Scan for the cell matching the given text and deliver its (x, y) coordinate at center. 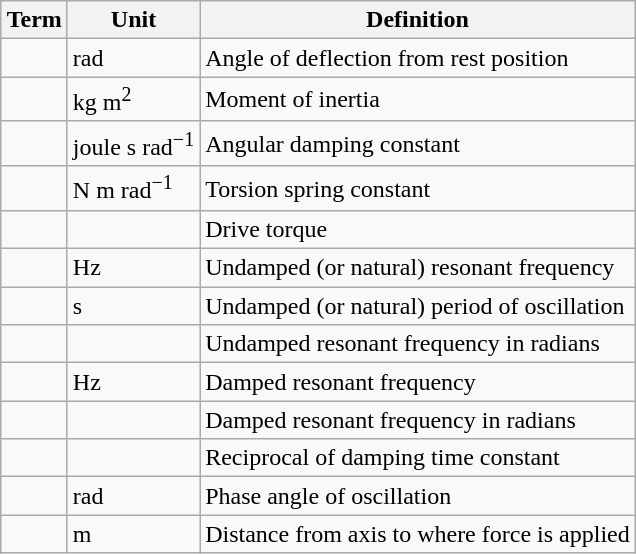
s (133, 306)
Distance from axis to where force is applied (418, 534)
Undamped (or natural) resonant frequency (418, 268)
Damped resonant frequency (418, 382)
Angular damping constant (418, 144)
N m rad−1 (133, 188)
Undamped (or natural) period of oscillation (418, 306)
Angle of deflection from rest position (418, 58)
Damped resonant frequency in radians (418, 420)
Unit (133, 20)
Phase angle of oscillation (418, 496)
Reciprocal of damping time constant (418, 458)
Definition (418, 20)
Moment of inertia (418, 100)
joule s rad−1 (133, 144)
Term (34, 20)
Torsion spring constant (418, 188)
Undamped resonant frequency in radians (418, 344)
kg m2 (133, 100)
m (133, 534)
Drive torque (418, 230)
